Find where the given text appears and provide that cell's center as [x, y] coordinate. 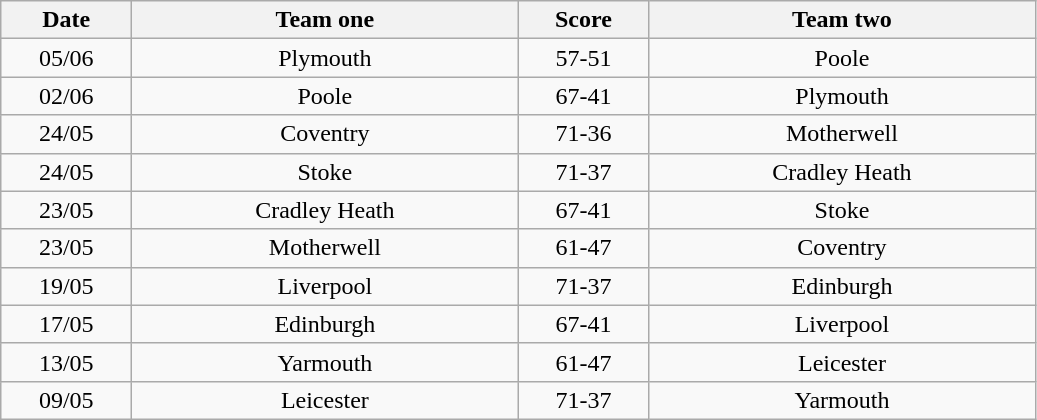
57-51 [584, 58]
Date [66, 20]
13/05 [66, 362]
02/06 [66, 96]
17/05 [66, 324]
Team one [325, 20]
71-36 [584, 134]
Score [584, 20]
19/05 [66, 286]
05/06 [66, 58]
Team two [842, 20]
09/05 [66, 400]
